Search for the cell housing the specified text and yield its (X, Y) center coordinate. 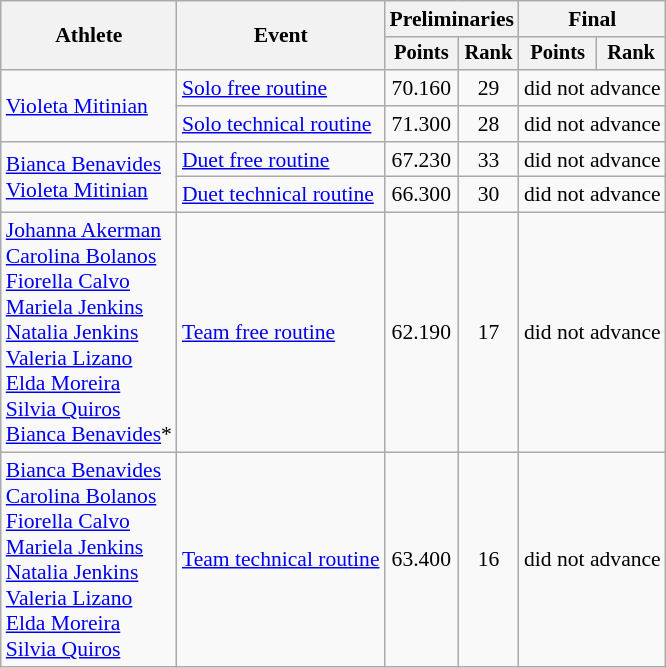
Event (281, 36)
63.400 (422, 560)
Preliminaries (452, 19)
Team free routine (281, 333)
Solo free routine (281, 88)
Final (592, 19)
Duet free routine (281, 160)
71.300 (422, 124)
Bianca BenavidesCarolina BolanosFiorella CalvoMariela JenkinsNatalia JenkinsValeria LizanoElda MoreiraSilvia Quiros (89, 560)
Athlete (89, 36)
Team technical routine (281, 560)
70.160 (422, 88)
Johanna AkermanCarolina BolanosFiorella CalvoMariela JenkinsNatalia JenkinsValeria LizanoElda MoreiraSilvia QuirosBianca Benavides* (89, 333)
62.190 (422, 333)
Bianca BenavidesVioleta Mitinian (89, 178)
29 (488, 88)
Solo technical routine (281, 124)
66.300 (422, 195)
Duet technical routine (281, 195)
Violeta Mitinian (89, 106)
16 (488, 560)
28 (488, 124)
17 (488, 333)
67.230 (422, 160)
30 (488, 195)
33 (488, 160)
